Pinpoint the cell where the given text exists, returning its (X, Y) midpoint coordinate. 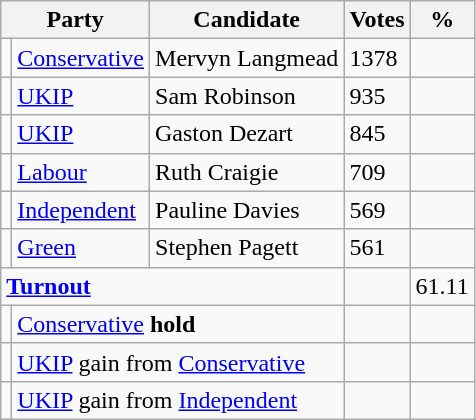
Sam Robinson (247, 96)
Independent (81, 210)
561 (377, 248)
61.11 (442, 286)
Conservative hold (178, 324)
Party (76, 20)
Gaston Dezart (247, 134)
935 (377, 96)
Stephen Pagett (247, 248)
569 (377, 210)
Pauline Davies (247, 210)
709 (377, 172)
Ruth Craigie (247, 172)
Conservative (81, 58)
Green (81, 248)
845 (377, 134)
Turnout (172, 286)
1378 (377, 58)
UKIP gain from Conservative (178, 362)
% (442, 20)
Candidate (247, 20)
Votes (377, 20)
Labour (81, 172)
Mervyn Langmead (247, 58)
UKIP gain from Independent (178, 400)
